From the cell containing the given text, extract its center point as [x, y] coordinate. 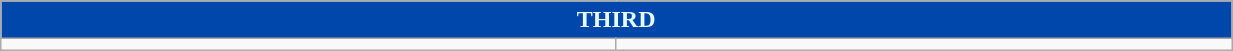
THIRD [616, 20]
